Find where the given text appears and provide that cell's center as (x, y) coordinate. 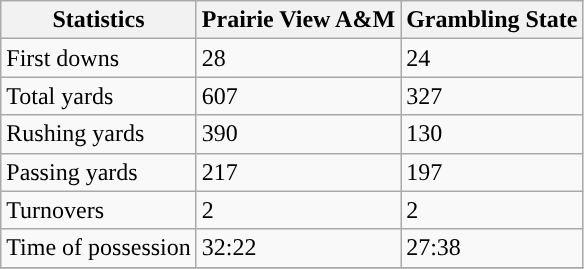
28 (298, 58)
Statistics (99, 20)
390 (298, 134)
Time of possession (99, 248)
Rushing yards (99, 134)
32:22 (298, 248)
Turnovers (99, 210)
Prairie View A&M (298, 20)
197 (492, 172)
First downs (99, 58)
Grambling State (492, 20)
27:38 (492, 248)
607 (298, 96)
Total yards (99, 96)
130 (492, 134)
327 (492, 96)
217 (298, 172)
Passing yards (99, 172)
24 (492, 58)
